Extract the (x, y) coordinate from the center of the cell holding the provided text.  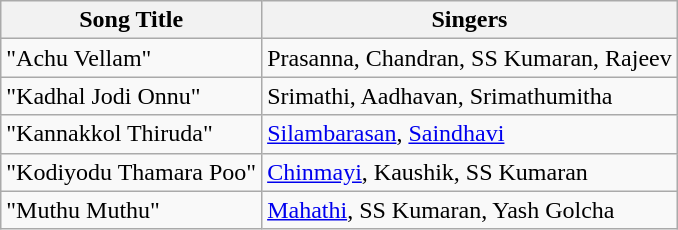
Chinmayi, Kaushik, SS Kumaran (470, 172)
Srimathi, Aadhavan, Srimathumitha (470, 96)
"Kodiyodu Thamara Poo" (132, 172)
Mahathi, SS Kumaran, Yash Golcha (470, 210)
"Kannakkol Thiruda" (132, 134)
"Muthu Muthu" (132, 210)
Song Title (132, 20)
"Kadhal Jodi Onnu" (132, 96)
Singers (470, 20)
Prasanna, Chandran, SS Kumaran, Rajeev (470, 58)
"Achu Vellam" (132, 58)
Silambarasan, Saindhavi (470, 134)
